Scan for the cell matching the given text and deliver its [x, y] coordinate at center. 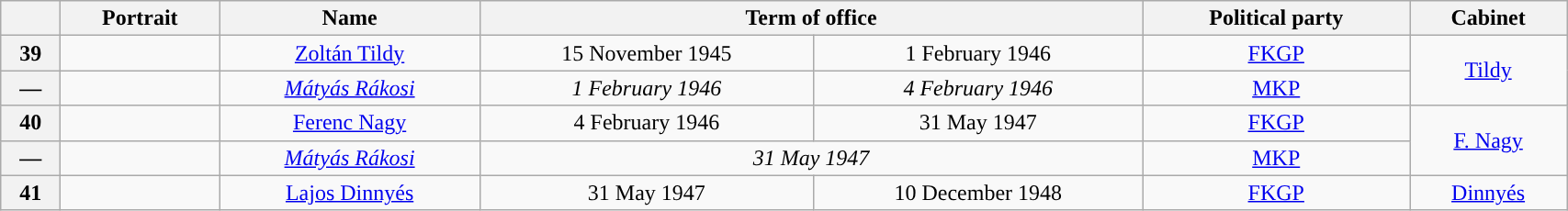
40 [31, 123]
Political party [1277, 18]
Dinnyés [1488, 193]
15 November 1945 [647, 53]
Zoltán Tildy [349, 53]
10 December 1948 [978, 193]
Portrait [140, 18]
41 [31, 193]
39 [31, 53]
Lajos Dinnyés [349, 193]
F. Nagy [1488, 140]
Name [349, 18]
Cabinet [1488, 18]
Ferenc Nagy [349, 123]
Term of office [811, 18]
Tildy [1488, 71]
